Detect which cell encompasses the target text, then output its (X, Y) center coordinate. 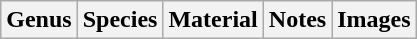
Notes (297, 20)
Images (374, 20)
Species (120, 20)
Material (213, 20)
Genus (39, 20)
